Provide the [x, y] coordinate of the cell's center where the given text is located.  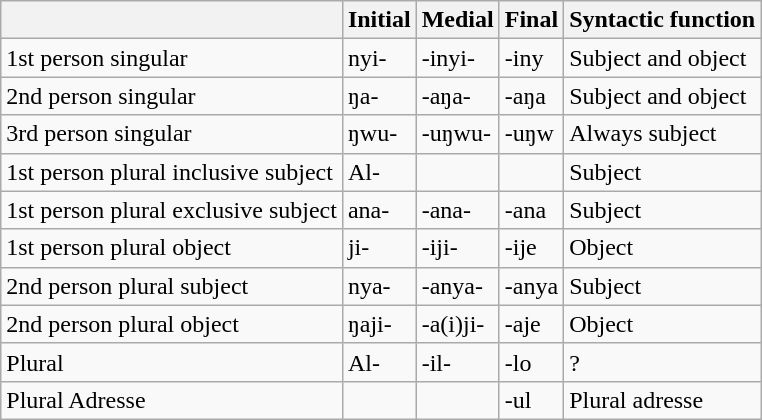
2nd person plural object [172, 324]
Final [531, 20]
ŋaji- [379, 324]
ana- [379, 210]
-inyi- [458, 58]
-uŋwu- [458, 134]
ŋwu- [379, 134]
Plural Adresse [172, 400]
ji- [379, 248]
1st person singular [172, 58]
-aŋa [531, 96]
-aje [531, 324]
1st person plural exclusive subject [172, 210]
Plural [172, 362]
? [662, 362]
nyi- [379, 58]
-ije [531, 248]
3rd person singular [172, 134]
-aŋa- [458, 96]
Plural adresse [662, 400]
-anya [531, 286]
-ana [531, 210]
-iny [531, 58]
Initial [379, 20]
-a(i)ji- [458, 324]
Syntactic function [662, 20]
1st person plural inclusive subject [172, 172]
-il- [458, 362]
-iji- [458, 248]
1st person plural object [172, 248]
Always subject [662, 134]
nya- [379, 286]
-anya- [458, 286]
-ana- [458, 210]
-uŋw [531, 134]
ŋa- [379, 96]
2nd person singular [172, 96]
-lo [531, 362]
Medial [458, 20]
-ul [531, 400]
2nd person plural subject [172, 286]
